Locate the cell with the specified text and output its [x, y] center coordinate. 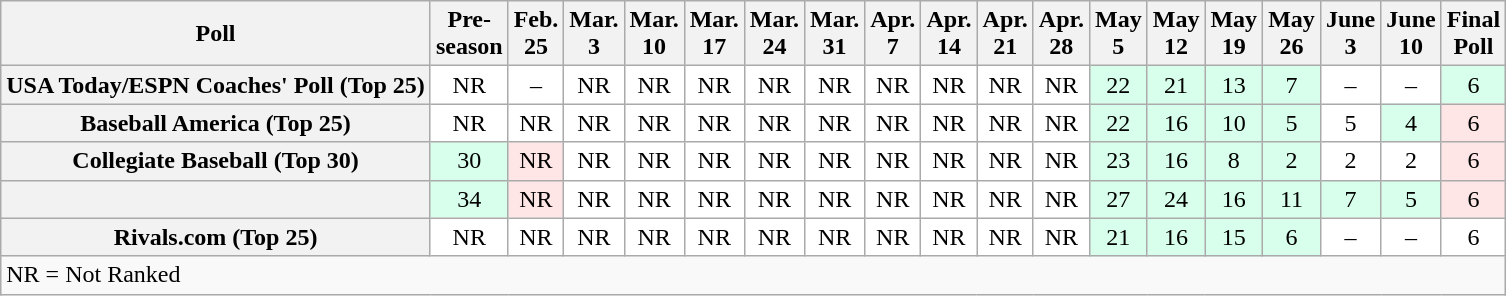
FinalPoll [1473, 34]
Apr.7 [893, 34]
Apr.28 [1061, 34]
Mar.10 [654, 34]
USA Today/ESPN Coaches' Poll (Top 25) [216, 85]
Apr.14 [949, 34]
11 [1292, 199]
27 [1118, 199]
June10 [1411, 34]
Feb.25 [536, 34]
30 [469, 161]
Mar.24 [774, 34]
NR = Not Ranked [754, 275]
Mar.31 [834, 34]
Baseball America (Top 25) [216, 123]
34 [469, 199]
Poll [216, 34]
Collegiate Baseball (Top 30) [216, 161]
Mar.17 [714, 34]
10 [1234, 123]
May26 [1292, 34]
May12 [1176, 34]
Pre-season [469, 34]
15 [1234, 237]
May5 [1118, 34]
23 [1118, 161]
Mar.3 [594, 34]
13 [1234, 85]
May19 [1234, 34]
Apr.21 [1005, 34]
8 [1234, 161]
24 [1176, 199]
4 [1411, 123]
June3 [1350, 34]
Rivals.com (Top 25) [216, 237]
